Identify which cell holds the provided text, then report its [X, Y] central coordinate. 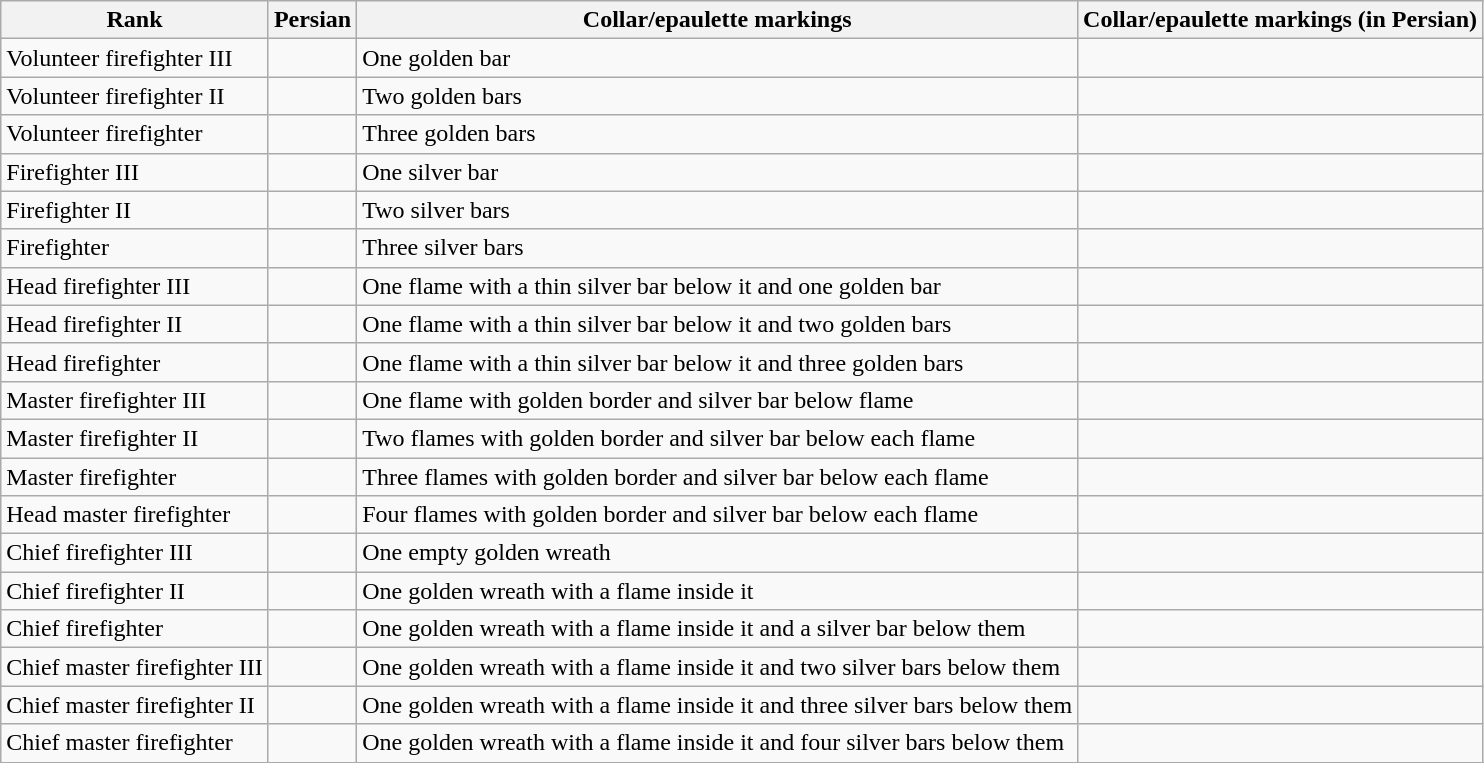
One golden wreath with a flame inside it and four silver bars below them [718, 743]
Master firefighter III [135, 400]
Chief master firefighter III [135, 667]
Chief firefighter III [135, 553]
Firefighter II [135, 210]
Two flames with golden border and silver bar below each flame [718, 438]
One silver bar [718, 172]
Firefighter III [135, 172]
Rank [135, 20]
One flame with a thin silver bar below it and one golden bar [718, 286]
Volunteer firefighter II [135, 96]
Head firefighter [135, 362]
One golden wreath with a flame inside it and two silver bars below them [718, 667]
Chief firefighter II [135, 591]
Three flames with golden border and silver bar below each flame [718, 477]
Collar/epaulette markings [718, 20]
One empty golden wreath [718, 553]
Volunteer firefighter [135, 134]
Chief master firefighter II [135, 705]
Three silver bars [718, 248]
Two golden bars [718, 96]
One golden wreath with a flame inside it and a silver bar below them [718, 629]
One golden wreath with a flame inside it and three silver bars below them [718, 705]
Head master firefighter [135, 515]
One golden bar [718, 58]
One flame with golden border and silver bar below flame [718, 400]
Four flames with golden border and silver bar below each flame [718, 515]
Collar/epaulette markings (in Persian) [1280, 20]
Two silver bars [718, 210]
Chief master firefighter [135, 743]
One golden wreath with a flame inside it [718, 591]
Head firefighter III [135, 286]
One flame with a thin silver bar below it and three golden bars [718, 362]
Head firefighter II [135, 324]
Firefighter [135, 248]
Three golden bars [718, 134]
Master firefighter II [135, 438]
Master firefighter [135, 477]
Chief firefighter [135, 629]
Persian [312, 20]
Volunteer firefighter III [135, 58]
One flame with a thin silver bar below it and two golden bars [718, 324]
